Return the (X, Y) coordinate for the center point of the cell that contains the specified text.  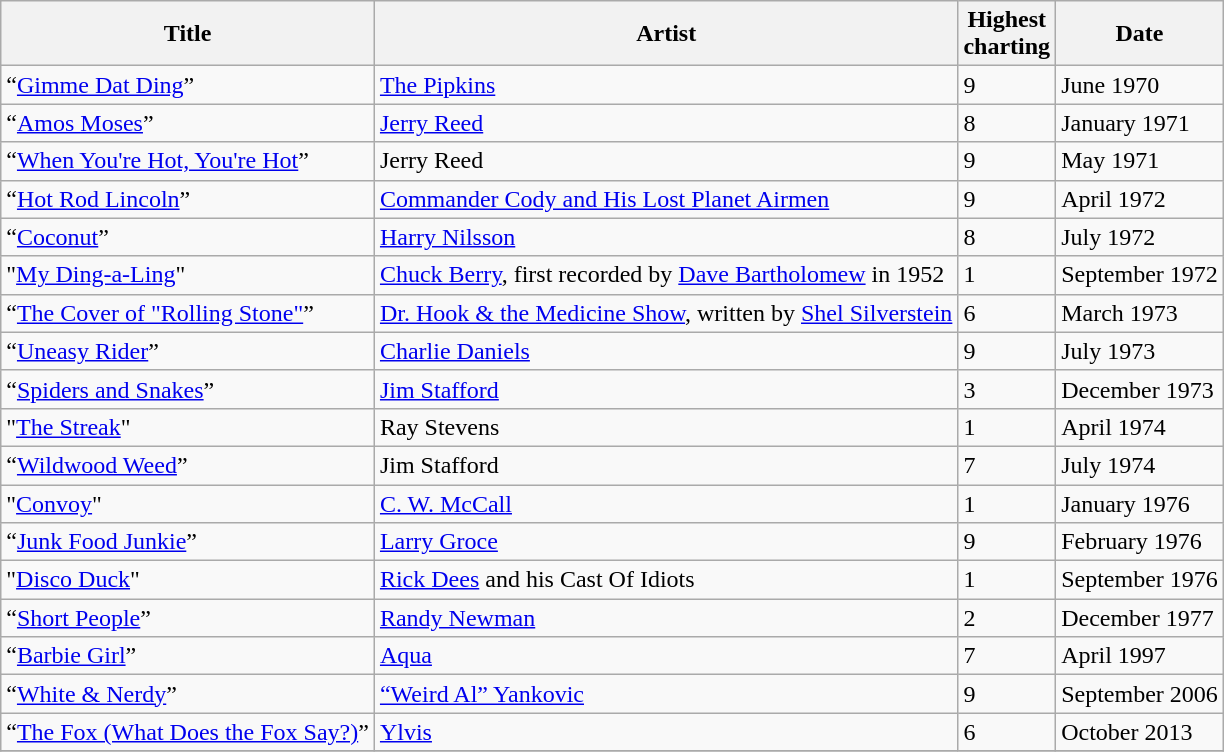
"My Ding-a-Ling" (188, 275)
September 2006 (1140, 694)
“Hot Rod Lincoln” (188, 199)
December 1973 (1140, 389)
September 1972 (1140, 275)
"Convoy" (188, 503)
February 1976 (1140, 542)
March 1973 (1140, 313)
December 1977 (1140, 618)
January 1976 (1140, 503)
September 1976 (1140, 580)
“The Fox (What Does the Fox Say?)” (188, 732)
Rick Dees and his Cast Of Idiots (666, 580)
Commander Cody and His Lost Planet Airmen (666, 199)
“Uneasy Rider” (188, 351)
July 1974 (1140, 465)
Harry Nilsson (666, 237)
“Amos Moses” (188, 123)
July 1972 (1140, 237)
“Gimme Dat Ding” (188, 85)
The Pipkins (666, 85)
3 (1007, 389)
Highestcharting (1007, 34)
“The Cover of "Rolling Stone"” (188, 313)
January 1971 (1140, 123)
“Weird Al” Yankovic (666, 694)
April 1972 (1140, 199)
Charlie Daniels (666, 351)
Ylvis (666, 732)
Randy Newman (666, 618)
Dr. Hook & the Medicine Show, written by Shel Silverstein (666, 313)
“Barbie Girl” (188, 656)
Larry Groce (666, 542)
“Spiders and Snakes” (188, 389)
C. W. McCall (666, 503)
May 1971 (1140, 161)
Ray Stevens (666, 427)
"Disco Duck" (188, 580)
“Coconut” (188, 237)
Aqua (666, 656)
“Wildwood Weed” (188, 465)
Chuck Berry, first recorded by Dave Bartholomew in 1952 (666, 275)
2 (1007, 618)
Title (188, 34)
Date (1140, 34)
July 1973 (1140, 351)
“White & Nerdy” (188, 694)
Artist (666, 34)
“When You're Hot, You're Hot” (188, 161)
“Junk Food Junkie” (188, 542)
“Short People” (188, 618)
April 1974 (1140, 427)
"The Streak" (188, 427)
October 2013 (1140, 732)
June 1970 (1140, 85)
April 1997 (1140, 656)
